Extract the (X, Y) coordinate from the center of the cell holding the provided text.  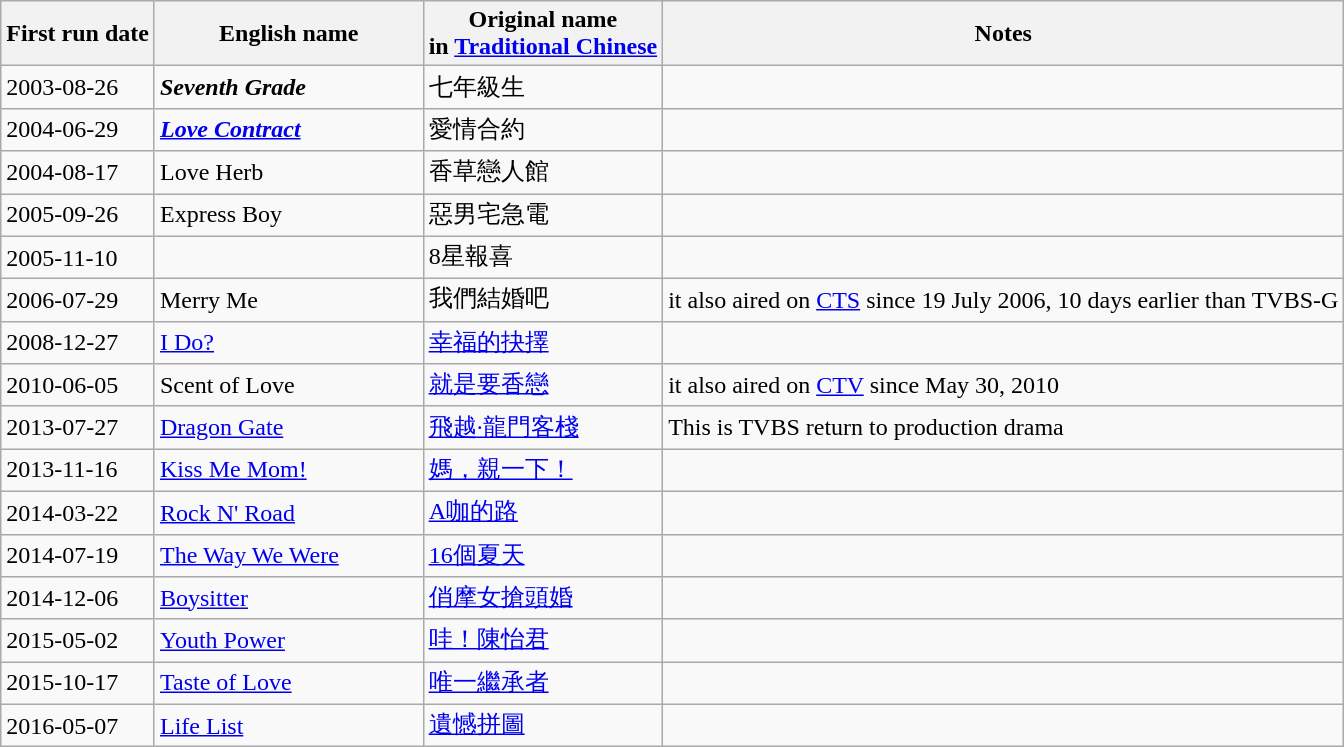
Scent of Love (288, 386)
七年級生 (543, 88)
Life List (288, 726)
Seventh Grade (288, 88)
唯一繼承者 (543, 684)
Express Boy (288, 216)
Love Contract (288, 130)
2016-05-07 (78, 726)
2013-07-27 (78, 428)
2015-10-17 (78, 684)
2005-09-26 (78, 216)
2014-12-06 (78, 598)
2014-07-19 (78, 556)
俏摩女搶頭婚 (543, 598)
Youth Power (288, 640)
16個夏天 (543, 556)
我們結婚吧 (543, 300)
2008-12-27 (78, 342)
I Do? (288, 342)
This is TVBS return to production drama (1004, 428)
The Way We Were (288, 556)
2004-08-17 (78, 172)
遺憾拼圖 (543, 726)
2003-08-26 (78, 88)
2015-05-02 (78, 640)
惡男宅急電 (543, 216)
it also aired on CTV since May 30, 2010 (1004, 386)
2006-07-29 (78, 300)
Boysitter (288, 598)
Love Herb (288, 172)
幸福的抉擇 (543, 342)
2013-11-16 (78, 470)
First run date (78, 34)
哇！陳怡君 (543, 640)
2005-11-10 (78, 258)
Notes (1004, 34)
2010-06-05 (78, 386)
Rock N' Road (288, 512)
Dragon Gate (288, 428)
Taste of Love (288, 684)
Original namein Traditional Chinese (543, 34)
8星報喜 (543, 258)
Kiss Me Mom! (288, 470)
愛情合約 (543, 130)
媽，親一下！ (543, 470)
飛越·龍門客棧 (543, 428)
2014-03-22 (78, 512)
it also aired on CTS since 19 July 2006, 10 days earlier than TVBS-G (1004, 300)
就是要香戀 (543, 386)
English name (288, 34)
香草戀人館 (543, 172)
A咖的路 (543, 512)
Merry Me (288, 300)
2004-06-29 (78, 130)
